Locate the cell with the specified text and output its [X, Y] center coordinate. 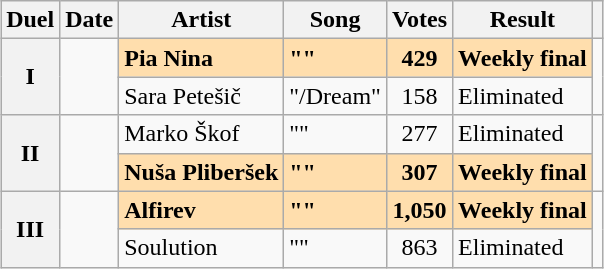
Artist [202, 20]
Duel [30, 20]
Nuša Pliberšek [202, 172]
277 [419, 134]
"/Dream" [336, 96]
Result [523, 20]
Date [90, 20]
Votes [419, 20]
III [30, 229]
I [30, 77]
1,050 [419, 210]
Song [336, 20]
429 [419, 58]
307 [419, 172]
863 [419, 248]
II [30, 153]
Marko Škof [202, 134]
Alfirev [202, 210]
Soulution [202, 248]
Pia Nina [202, 58]
158 [419, 96]
Sara Petešič [202, 96]
